Return the (x, y) coordinate for the center point of the cell that contains the specified text.  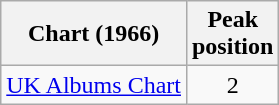
UK Albums Chart (94, 85)
Chart (1966) (94, 34)
2 (232, 85)
Peakposition (232, 34)
